Return the [X, Y] coordinate for the center point of the cell that contains the specified text.  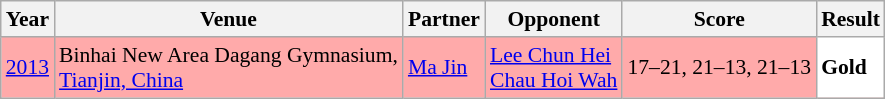
Lee Chun Hei Chau Hoi Wah [554, 68]
Binhai New Area Dagang Gymnasium,Tianjin, China [228, 68]
Ma Jin [444, 68]
Score [719, 19]
2013 [28, 68]
Venue [228, 19]
Result [850, 19]
Partner [444, 19]
17–21, 21–13, 21–13 [719, 68]
Opponent [554, 19]
Gold [850, 68]
Year [28, 19]
